Scan for the cell matching the given text and deliver its (x, y) coordinate at center. 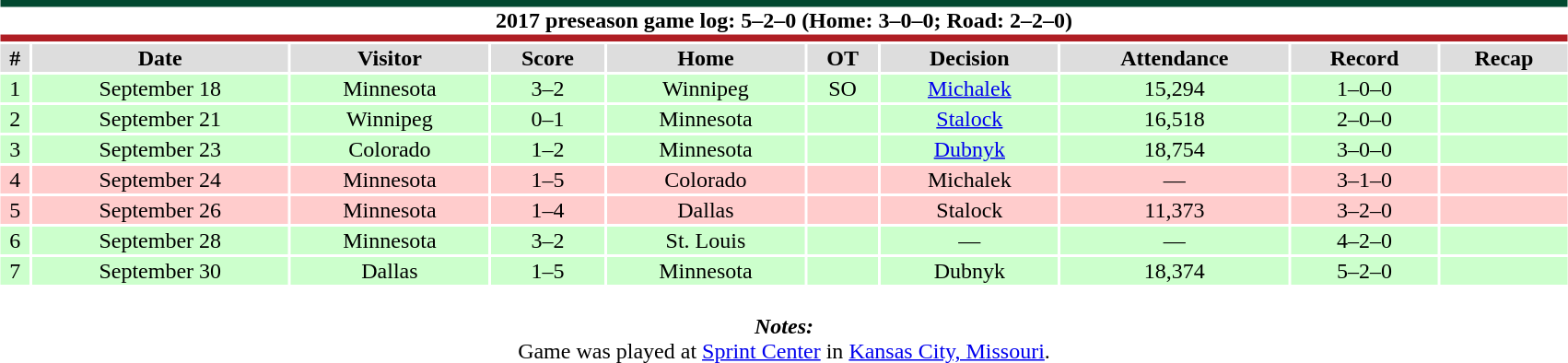
Recap (1504, 58)
OT (842, 58)
September 24 (160, 180)
Visitor (390, 58)
2 (15, 119)
0–1 (547, 119)
September 21 (160, 119)
September 26 (160, 210)
18,754 (1174, 149)
3–1–0 (1363, 180)
3–0–0 (1363, 149)
1–2 (547, 149)
September 28 (160, 240)
St. Louis (706, 240)
September 23 (160, 149)
7 (15, 271)
September 30 (160, 271)
1–4 (547, 210)
Home (706, 58)
September 18 (160, 88)
SO (842, 88)
5 (15, 210)
4 (15, 180)
# (15, 58)
6 (15, 240)
Decision (969, 58)
Date (160, 58)
Attendance (1174, 58)
Record (1363, 58)
18,374 (1174, 271)
1 (15, 88)
15,294 (1174, 88)
16,518 (1174, 119)
11,373 (1174, 210)
3 (15, 149)
4–2–0 (1363, 240)
2–0–0 (1363, 119)
2017 preseason game log: 5–2–0 (Home: 3–0–0; Road: 2–2–0) (784, 20)
3–2–0 (1363, 210)
1–0–0 (1363, 88)
Score (547, 58)
5–2–0 (1363, 271)
